For the text-containing cell, return its midpoint in [X, Y] coordinate format. 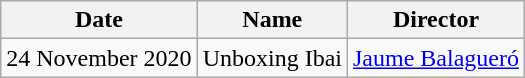
Director [436, 20]
Jaume Balagueró [436, 58]
Name [272, 20]
Unboxing Ibai [272, 58]
Date [99, 20]
24 November 2020 [99, 58]
